Locate the cell with the specified text and output its (x, y) center coordinate. 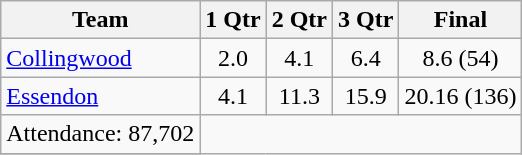
11.3 (299, 96)
8.6 (54) (460, 58)
2 Qtr (299, 20)
15.9 (366, 96)
2.0 (233, 58)
6.4 (366, 58)
Team (100, 20)
1 Qtr (233, 20)
20.16 (136) (460, 96)
Attendance: 87,702 (100, 134)
3 Qtr (366, 20)
Collingwood (100, 58)
Final (460, 20)
Essendon (100, 96)
